Return [X, Y] of the center of cell containing provided text 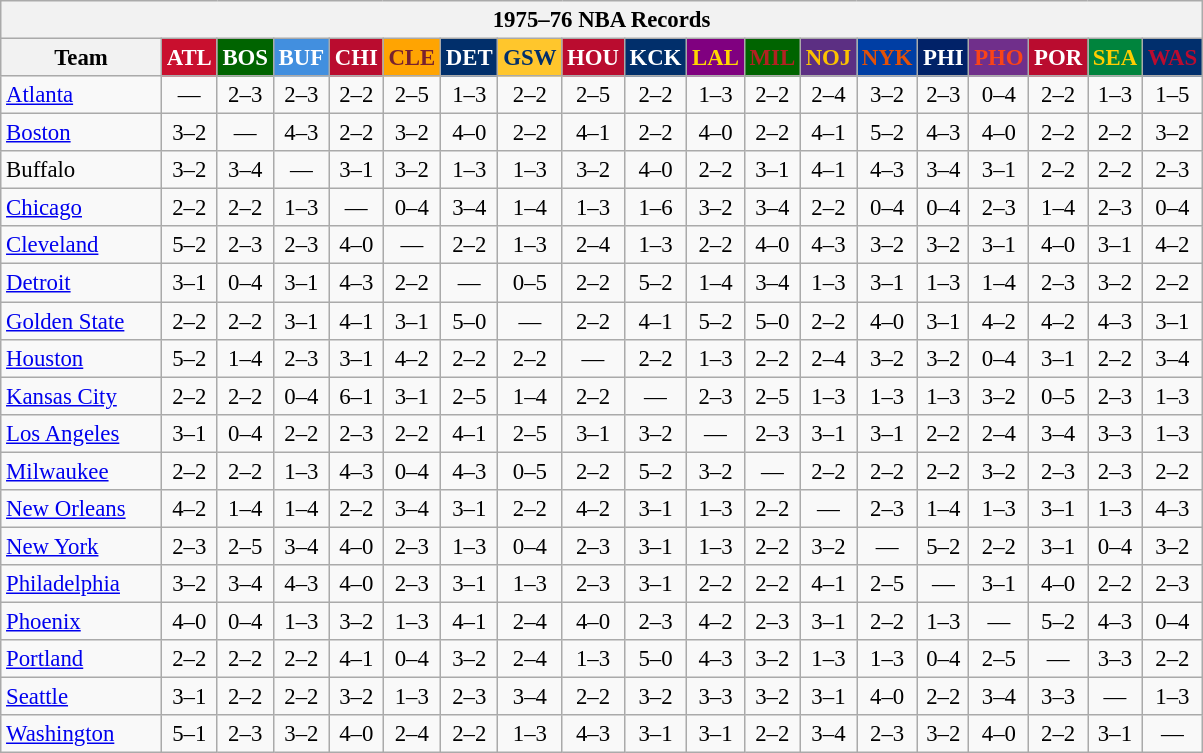
Houston [82, 358]
Washington [82, 734]
1975–76 NBA Records [602, 20]
Team [82, 58]
Chicago [82, 208]
Philadelphia [82, 584]
LAL [716, 58]
New York [82, 546]
New Orleans [82, 509]
ATL [189, 58]
CLE [412, 58]
1–5 [1172, 95]
CHI [356, 58]
HOU [594, 58]
Buffalo [82, 170]
Boston [82, 133]
Seattle [82, 697]
Milwaukee [82, 471]
BUF [301, 58]
DET [470, 58]
6–1 [356, 396]
NOJ [828, 58]
POR [1058, 58]
Portland [82, 659]
Kansas City [82, 396]
5–1 [189, 734]
NYK [888, 58]
KCK [656, 58]
Cleveland [82, 245]
1–6 [656, 208]
Detroit [82, 283]
MIL [772, 58]
PHI [944, 58]
Phoenix [82, 621]
PHO [999, 58]
Golden State [82, 321]
Los Angeles [82, 433]
BOS [245, 58]
Atlanta [82, 95]
SEA [1116, 58]
GSW [530, 58]
WAS [1172, 58]
